Output the [X, Y] coordinate of the center of the cell containing the given text.  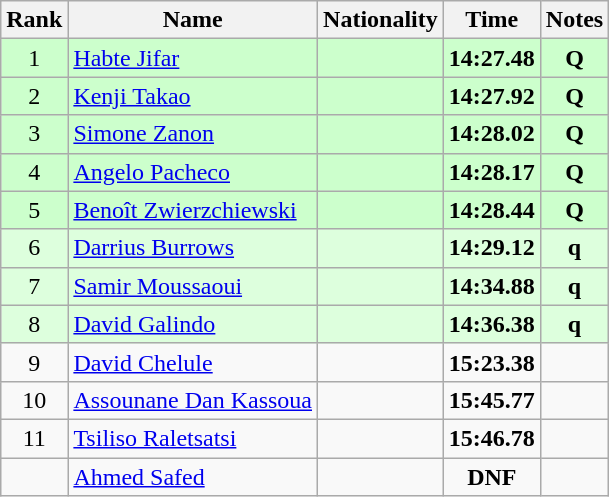
Angelo Pacheco [193, 172]
15:46.78 [492, 438]
5 [34, 210]
14:27.92 [492, 96]
14:28.17 [492, 172]
Benoît Zwierzchiewski [193, 210]
14:36.38 [492, 324]
14:34.88 [492, 286]
David Chelule [193, 362]
Habte Jifar [193, 58]
11 [34, 438]
Assounane Dan Kassoua [193, 400]
Rank [34, 20]
Time [492, 20]
Name [193, 20]
Notes [574, 20]
David Galindo [193, 324]
Tsiliso Raletsatsi [193, 438]
Kenji Takao [193, 96]
6 [34, 248]
7 [34, 286]
1 [34, 58]
9 [34, 362]
14:27.48 [492, 58]
Darrius Burrows [193, 248]
10 [34, 400]
15:45.77 [492, 400]
Nationality [381, 20]
14:29.12 [492, 248]
15:23.38 [492, 362]
4 [34, 172]
14:28.44 [492, 210]
Ahmed Safed [193, 477]
3 [34, 134]
DNF [492, 477]
14:28.02 [492, 134]
2 [34, 96]
Samir Moussaoui [193, 286]
8 [34, 324]
Simone Zanon [193, 134]
